Search for the cell housing the specified text and yield its [X, Y] center coordinate. 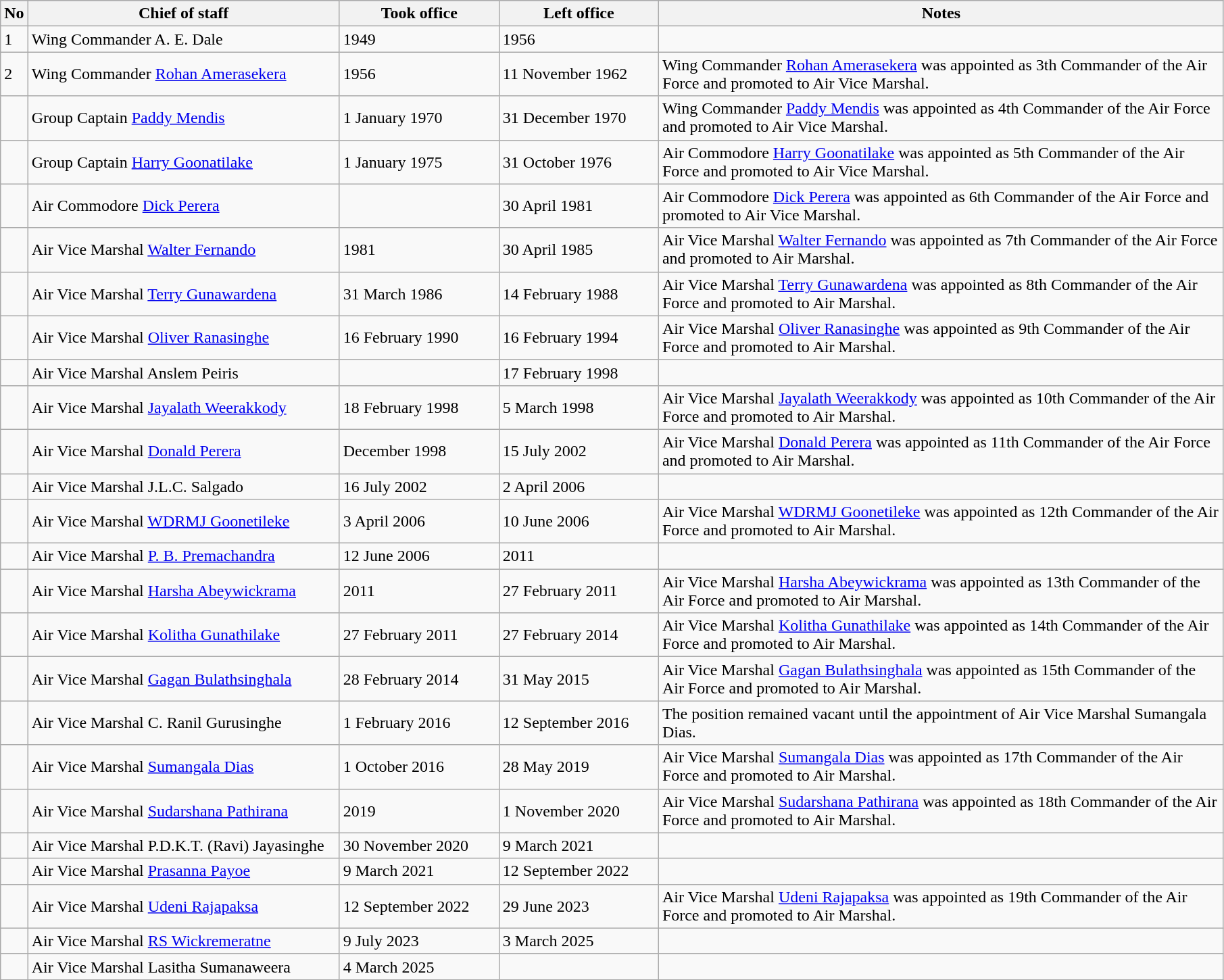
16 July 2002 [419, 486]
10 June 2006 [579, 522]
Air Vice Marshal Kolitha Gunathilake was appointed as 14th Commander of the Air Force and promoted to Air Marshal. [941, 635]
1 January 1975 [419, 162]
Took office [419, 14]
31 March 1986 [419, 293]
December 1998 [419, 451]
2 April 2006 [579, 486]
12 June 2006 [419, 556]
4 March 2025 [419, 966]
5 March 1998 [579, 407]
Air Vice Marshal Walter Fernando was appointed as 7th Commander of the Air Force and promoted to Air Marshal. [941, 250]
Air Vice Marshal Terry Gunawardena [184, 293]
9 July 2023 [419, 941]
Air Vice Marshal Jayalath Weerakkody was appointed as 10th Commander of the Air Force and promoted to Air Marshal. [941, 407]
Air Vice Marshal Oliver Ranasinghe was appointed as 9th Commander of the Air Force and promoted to Air Marshal. [941, 338]
1981 [419, 250]
Air Vice Marshal Harsha Abeywickrama was appointed as 13th Commander of the Air Force and promoted to Air Marshal. [941, 591]
28 May 2019 [579, 766]
Group Captain Harry Goonatilake [184, 162]
17 February 1998 [579, 372]
Air Vice Marshal Sudarshana Pathirana [184, 811]
27 February 2014 [579, 635]
30 November 2020 [419, 846]
31 May 2015 [579, 679]
Notes [941, 14]
Air Vice Marshal Prasanna Payoe [184, 871]
Air Vice Marshal Harsha Abeywickrama [184, 591]
31 October 1976 [579, 162]
28 February 2014 [419, 679]
Group Captain Paddy Mendis [184, 118]
Chief of staff [184, 14]
3 April 2006 [419, 522]
1 November 2020 [579, 811]
2 [14, 74]
Air Vice Marshal Udeni Rajapaksa was appointed as 19th Commander of the Air Force and promoted to Air Marshal. [941, 906]
Air Vice Marshal Donald Perera [184, 451]
30 April 1985 [579, 250]
11 November 1962 [579, 74]
Wing Commander A. E. Dale [184, 39]
Wing Commander Paddy Mendis was appointed as 4th Commander of the Air Force and promoted to Air Vice Marshal. [941, 118]
The position remained vacant until the appointment of Air Vice Marshal Sumangala Dias. [941, 723]
Air Vice Marshal Donald Perera was appointed as 11th Commander of the Air Force and promoted to Air Marshal. [941, 451]
Air Vice Marshal J.L.C. Salgado [184, 486]
Air Vice Marshal WDRMJ Goonetileke [184, 522]
Air Vice Marshal RS Wickremeratne [184, 941]
15 July 2002 [579, 451]
Left office [579, 14]
Air Vice Marshal Jayalath Weerakkody [184, 407]
1 January 1970 [419, 118]
Air Vice Marshal Sumangala Dias was appointed as 17th Commander of the Air Force and promoted to Air Marshal. [941, 766]
Air Vice Marshal Lasitha Sumanaweera [184, 966]
Air Vice Marshal WDRMJ Goonetileke was appointed as 12th Commander of the Air Force and promoted to Air Marshal. [941, 522]
Air Vice Marshal Terry Gunawardena was appointed as 8th Commander of the Air Force and promoted to Air Marshal. [941, 293]
1 [14, 39]
12 September 2016 [579, 723]
3 March 2025 [579, 941]
Air Vice Marshal P. B. Premachandra [184, 556]
Air Vice Marshal Sumangala Dias [184, 766]
31 December 1970 [579, 118]
Air Vice Marshal P.D.K.T. (Ravi) Jayasinghe [184, 846]
1 October 2016 [419, 766]
1949 [419, 39]
2019 [419, 811]
14 February 1988 [579, 293]
Air Vice Marshal Oliver Ranasinghe [184, 338]
Air Vice Marshal C. Ranil Gurusinghe [184, 723]
Air Vice Marshal Walter Fernando [184, 250]
29 June 2023 [579, 906]
Air Vice Marshal Kolitha Gunathilake [184, 635]
16 February 1990 [419, 338]
Air Vice Marshal Gagan Bulathsinghala [184, 679]
Air Commodore Harry Goonatilake was appointed as 5th Commander of the Air Force and promoted to Air Vice Marshal. [941, 162]
30 April 1981 [579, 205]
Air Commodore Dick Perera [184, 205]
Air Vice Marshal Anslem Peiris [184, 372]
No [14, 14]
Air Vice Marshal Sudarshana Pathirana was appointed as 18th Commander of the Air Force and promoted to Air Marshal. [941, 811]
Air Vice Marshal Gagan Bulathsinghala was appointed as 15th Commander of the Air Force and promoted to Air Marshal. [941, 679]
18 February 1998 [419, 407]
Air Vice Marshal Udeni Rajapaksa [184, 906]
1 February 2016 [419, 723]
16 February 1994 [579, 338]
Wing Commander Rohan Amerasekera was appointed as 3th Commander of the Air Force and promoted to Air Vice Marshal. [941, 74]
Air Commodore Dick Perera was appointed as 6th Commander of the Air Force and promoted to Air Vice Marshal. [941, 205]
Wing Commander Rohan Amerasekera [184, 74]
